Return [x, y] of the center of cell containing provided text 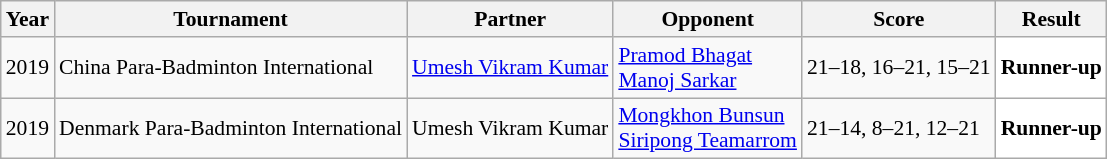
Opponent [708, 19]
21–14, 8–21, 12–21 [899, 128]
Tournament [230, 19]
Mongkhon Bunsun Siripong Teamarrom [708, 128]
China Para-Badminton International [230, 68]
21–18, 16–21, 15–21 [899, 68]
Year [28, 19]
Pramod Bhagat Manoj Sarkar [708, 68]
Denmark Para-Badminton International [230, 128]
Partner [510, 19]
Score [899, 19]
Result [1052, 19]
